Output the [X, Y] coordinate of the center of the cell containing the given text.  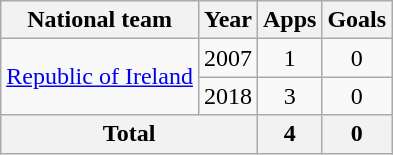
3 [289, 96]
1 [289, 58]
2007 [228, 58]
Year [228, 20]
4 [289, 134]
Republic of Ireland [100, 77]
Goals [357, 20]
National team [100, 20]
Total [130, 134]
Apps [289, 20]
2018 [228, 96]
